Output the (X, Y) coordinate of the center of the cell containing the given text.  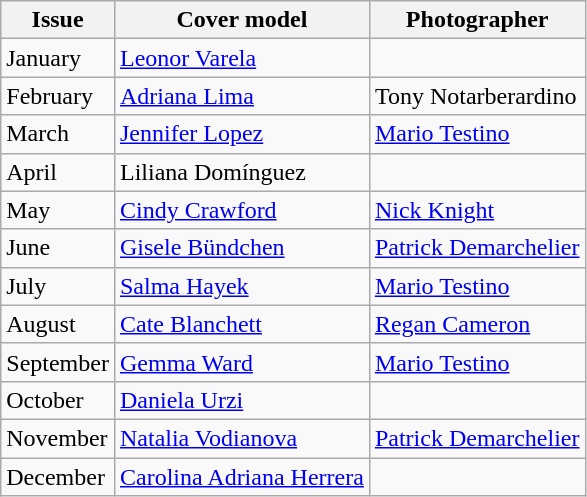
Daniela Urzi (242, 400)
Cover model (242, 20)
Cindy Crawford (242, 210)
December (58, 477)
Carolina Adriana Herrera (242, 477)
Jennifer Lopez (242, 134)
Nick Knight (477, 210)
April (58, 172)
May (58, 210)
Gisele Bündchen (242, 248)
January (58, 58)
Regan Cameron (477, 324)
June (58, 248)
Leonor Varela (242, 58)
Natalia Vodianova (242, 438)
February (58, 96)
Cate Blanchett (242, 324)
Salma Hayek (242, 286)
September (58, 362)
Liliana Domínguez (242, 172)
August (58, 324)
November (58, 438)
March (58, 134)
Photographer (477, 20)
Tony Notarberardino (477, 96)
July (58, 286)
Adriana Lima (242, 96)
October (58, 400)
Issue (58, 20)
Gemma Ward (242, 362)
